Identify which cell holds the provided text, then report its (X, Y) central coordinate. 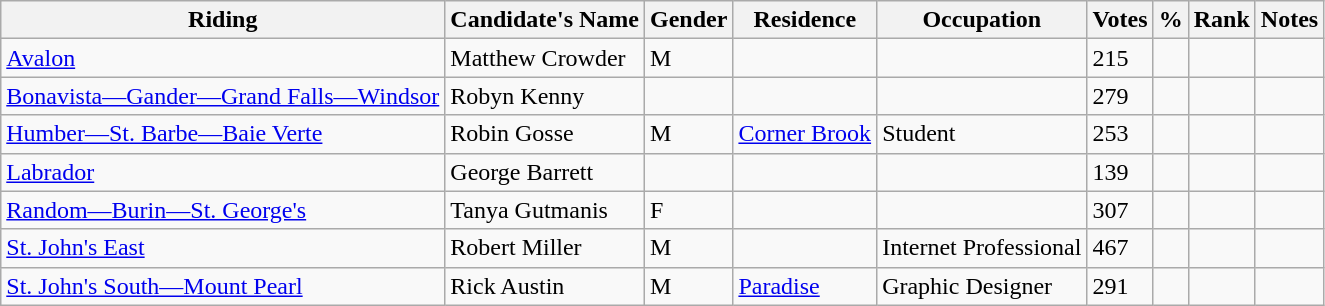
Paradise (805, 286)
Humber—St. Barbe—Baie Verte (223, 134)
Avalon (223, 58)
Graphic Designer (982, 286)
467 (1120, 248)
Student (982, 134)
Candidate's Name (545, 20)
Tanya Gutmanis (545, 210)
Rank (1222, 20)
215 (1120, 58)
Corner Brook (805, 134)
Occupation (982, 20)
Random—Burin—St. George's (223, 210)
Robyn Kenny (545, 96)
Gender (689, 20)
Notes (1289, 20)
Labrador (223, 172)
253 (1120, 134)
Rick Austin (545, 286)
279 (1120, 96)
St. John's South—Mount Pearl (223, 286)
St. John's East (223, 248)
Internet Professional (982, 248)
307 (1120, 210)
139 (1120, 172)
Robin Gosse (545, 134)
Matthew Crowder (545, 58)
Votes (1120, 20)
Residence (805, 20)
F (689, 210)
Bonavista—Gander—Grand Falls—Windsor (223, 96)
% (1170, 20)
George Barrett (545, 172)
Riding (223, 20)
291 (1120, 286)
Robert Miller (545, 248)
